Extract the [x, y] coordinate from the center of the cell holding the provided text.  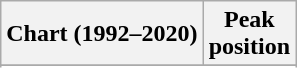
Chart (1992–2020) [102, 34]
Peakposition [249, 34]
